From the cell containing the given text, extract its center point as [x, y] coordinate. 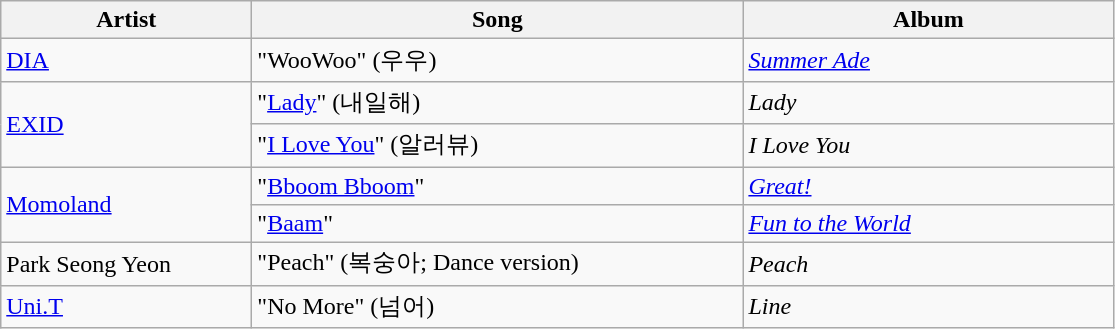
"WooWoo" (우우) [498, 60]
Album [928, 20]
EXID [126, 124]
Uni.T [126, 306]
Peach [928, 264]
Fun to the World [928, 224]
"No More" (넘어) [498, 306]
Park Seong Yeon [126, 264]
"I Love You" (알러뷰) [498, 146]
Momoland [126, 204]
DIA [126, 60]
"Baam" [498, 224]
I Love You [928, 146]
Artist [126, 20]
"Peach" (복숭아; Dance version) [498, 264]
Lady [928, 102]
"Lady" (내일해) [498, 102]
Summer Ade [928, 60]
"Bboom Bboom" [498, 185]
Line [928, 306]
Great! [928, 185]
Song [498, 20]
